Pinpoint the cell where the given text exists, returning its (x, y) midpoint coordinate. 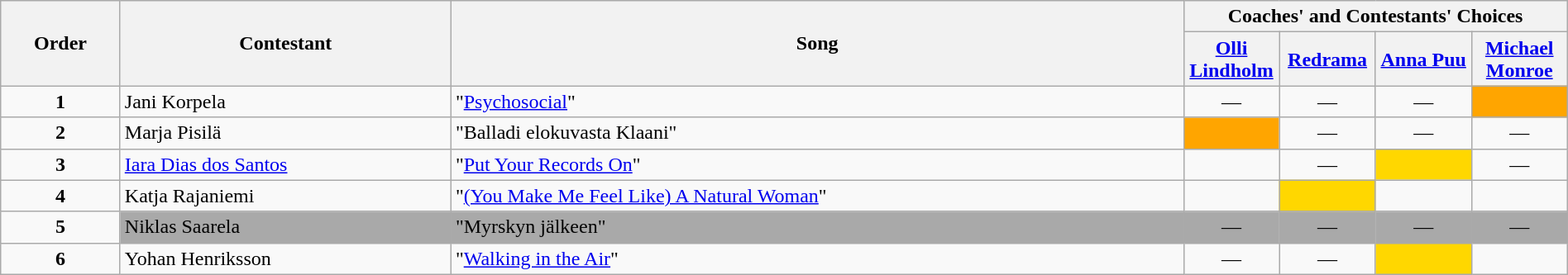
Order (61, 43)
"Walking in the Air" (817, 258)
"Balladi elokuvasta Klaani" (817, 133)
Michael Monroe (1519, 59)
4 (61, 196)
Contestant (285, 43)
Katja Rajaniemi (285, 196)
Redrama (1327, 59)
"(You Make Me Feel Like) A Natural Woman" (817, 196)
2 (61, 133)
6 (61, 258)
Coaches' and Contestants' Choices (1375, 17)
Jani Korpela (285, 102)
5 (61, 227)
Anna Puu (1423, 59)
3 (61, 164)
Niklas Saarela (285, 227)
Yohan Henriksson (285, 258)
Song (817, 43)
1 (61, 102)
"Put Your Records On" (817, 164)
"Myrskyn jälkeen" (817, 227)
Olli Lindholm (1231, 59)
Marja Pisilä (285, 133)
"Psychosocial" (817, 102)
Iara Dias dos Santos (285, 164)
